Scan for the cell matching the given text and deliver its [X, Y] coordinate at center. 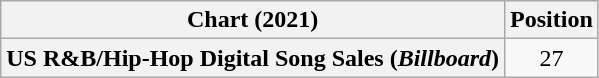
27 [552, 58]
US R&B/Hip-Hop Digital Song Sales (Billboard) [253, 58]
Position [552, 20]
Chart (2021) [253, 20]
